Detect which cell encompasses the target text, then output its (X, Y) center coordinate. 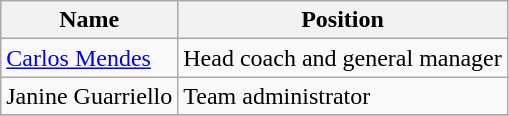
Head coach and general manager (343, 58)
Position (343, 20)
Carlos Mendes (90, 58)
Team administrator (343, 96)
Name (90, 20)
Janine Guarriello (90, 96)
